For the text-containing cell, return its midpoint in (x, y) coordinate format. 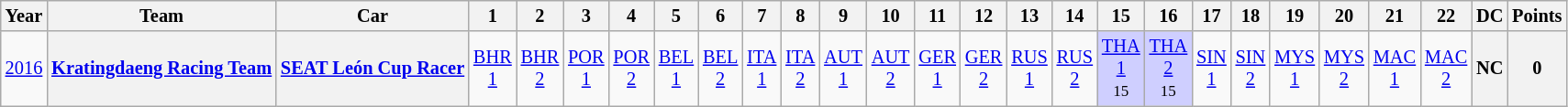
MYS1 (1295, 69)
9 (843, 16)
MAC1 (1395, 69)
SIN1 (1211, 69)
NC (1490, 69)
13 (1029, 16)
14 (1075, 16)
DC (1490, 16)
15 (1121, 16)
ITA2 (800, 69)
POR2 (631, 69)
SEAT León Cup Racer (373, 69)
18 (1251, 16)
21 (1395, 16)
THA115 (1121, 69)
8 (800, 16)
BHR1 (493, 69)
19 (1295, 16)
20 (1344, 16)
RUS1 (1029, 69)
GER1 (937, 69)
2016 (24, 69)
17 (1211, 16)
3 (585, 16)
ITA1 (762, 69)
RUS2 (1075, 69)
1 (493, 16)
4 (631, 16)
AUT2 (891, 69)
BEL2 (720, 69)
BEL1 (676, 69)
Car (373, 16)
12 (984, 16)
Points (1537, 16)
GER2 (984, 69)
11 (937, 16)
22 (1446, 16)
AUT1 (843, 69)
MYS2 (1344, 69)
7 (762, 16)
MAC2 (1446, 69)
0 (1537, 69)
Kratingdaeng Racing Team (161, 69)
Year (24, 16)
Team (161, 16)
POR1 (585, 69)
10 (891, 16)
5 (676, 16)
THA215 (1169, 69)
6 (720, 16)
SIN2 (1251, 69)
BHR2 (540, 69)
2 (540, 16)
16 (1169, 16)
